Scan for the cell matching the given text and deliver its [X, Y] coordinate at center. 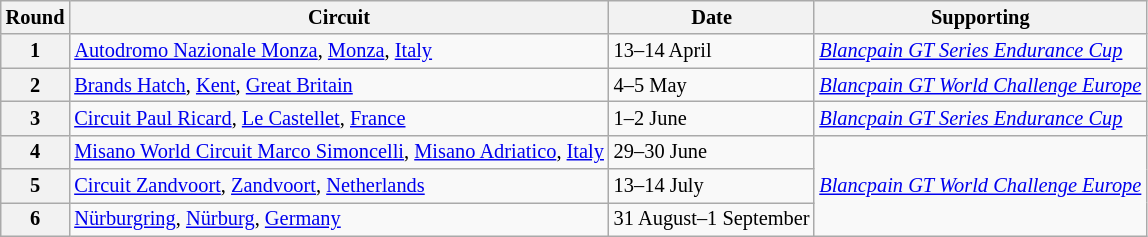
2 [36, 85]
5 [36, 186]
Date [712, 17]
Autodromo Nazionale Monza, Monza, Italy [338, 51]
13–14 April [712, 51]
Round [36, 17]
1–2 June [712, 118]
Nürburgring, Nürburg, Germany [338, 219]
1 [36, 51]
Circuit [338, 17]
Circuit Paul Ricard, Le Castellet, France [338, 118]
3 [36, 118]
4 [36, 152]
Circuit Zandvoort, Zandvoort, Netherlands [338, 186]
Supporting [980, 17]
Misano World Circuit Marco Simoncelli, Misano Adriatico, Italy [338, 152]
13–14 July [712, 186]
31 August–1 September [712, 219]
4–5 May [712, 85]
Brands Hatch, Kent, Great Britain [338, 85]
29–30 June [712, 152]
6 [36, 219]
